Search for the cell housing the specified text and yield its (X, Y) center coordinate. 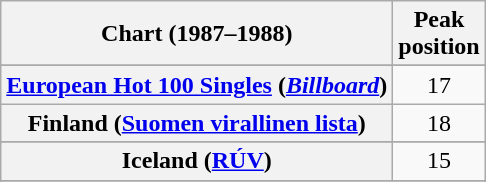
17 (439, 85)
European Hot 100 Singles (Billboard) (197, 85)
18 (439, 123)
Peakposition (439, 34)
Finland (Suomen virallinen lista) (197, 123)
Chart (1987–1988) (197, 34)
Iceland (RÚV) (197, 161)
15 (439, 161)
